Search for the cell housing the specified text and yield its (X, Y) center coordinate. 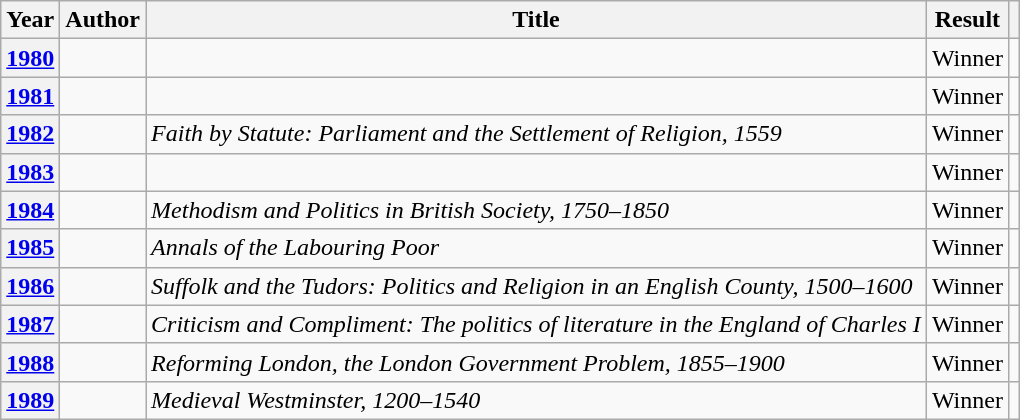
Year (30, 20)
Result (967, 20)
Criticism and Compliment: The politics of literature in the England of Charles I (536, 324)
1985 (30, 248)
1988 (30, 362)
Reforming London, the London Government Problem, 1855–1900 (536, 362)
1986 (30, 286)
1981 (30, 96)
1982 (30, 134)
1984 (30, 210)
Methodism and Politics in British Society, 1750–1850 (536, 210)
1980 (30, 58)
Faith by Statute: Parliament and the Settlement of Religion, 1559 (536, 134)
1987 (30, 324)
Medieval Westminster, 1200–1540 (536, 400)
Suffolk and the Tudors: Politics and Religion in an English County, 1500–1600 (536, 286)
Title (536, 20)
1989 (30, 400)
1983 (30, 172)
Annals of the Labouring Poor (536, 248)
Author (103, 20)
